Extract the [x, y] coordinate from the center of the cell holding the provided text.  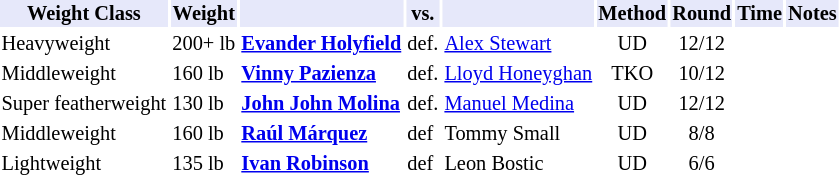
Manuel Medina [518, 104]
def [423, 134]
Time [760, 14]
130 lb [204, 104]
Alex Stewart [518, 44]
Tommy Small [518, 134]
Heavyweight [84, 44]
200+ lb [204, 44]
Vinny Pazienza [322, 74]
10/12 [702, 74]
Weight [204, 14]
Lloyd Honeyghan [518, 74]
Raúl Márquez [322, 134]
Evander Holyfield [322, 44]
vs. [423, 14]
Round [702, 14]
8/8 [702, 134]
John John Molina [322, 104]
Notes [813, 14]
TKO [632, 74]
Method [632, 14]
Super featherweight [84, 104]
Weight Class [84, 14]
